For the text-containing cell, return its midpoint in [X, Y] coordinate format. 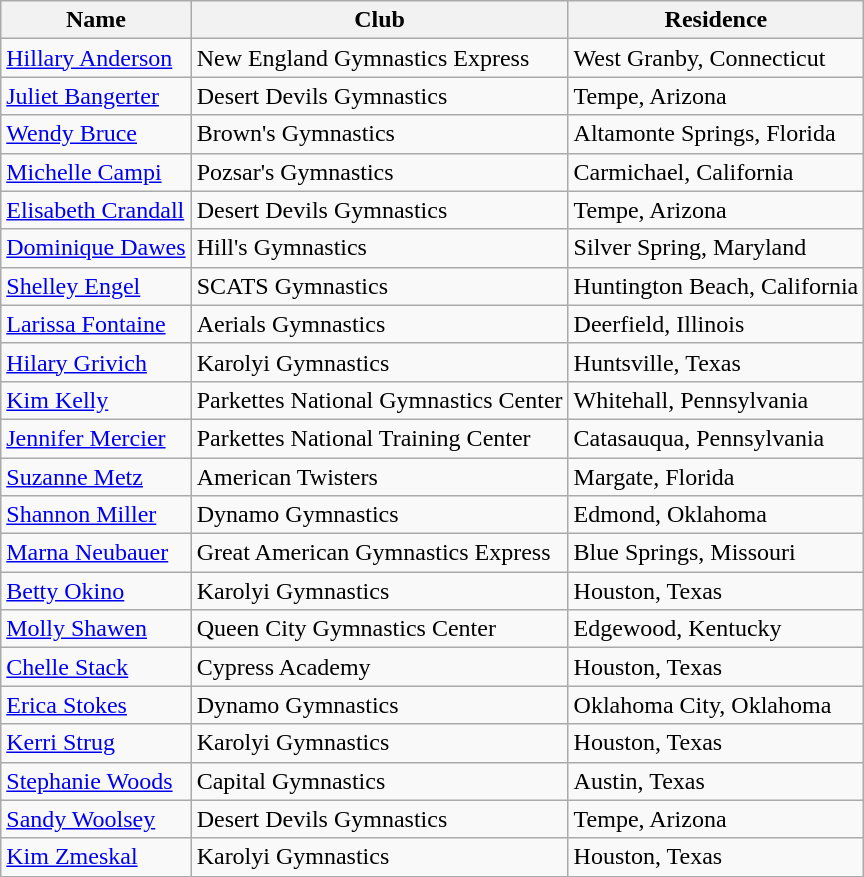
Catasauqua, Pennsylvania [716, 438]
Dominique Dawes [96, 248]
Edmond, Oklahoma [716, 515]
Name [96, 20]
Huntsville, Texas [716, 362]
Kerri Strug [96, 743]
Chelle Stack [96, 667]
Hillary Anderson [96, 58]
Sandy Woolsey [96, 819]
Michelle Campi [96, 172]
Margate, Florida [716, 477]
Huntington Beach, California [716, 286]
Molly Shawen [96, 629]
Larissa Fontaine [96, 324]
Pozsar's Gymnastics [380, 172]
Edgewood, Kentucky [716, 629]
Oklahoma City, Oklahoma [716, 705]
Cypress Academy [380, 667]
Erica Stokes [96, 705]
Shannon Miller [96, 515]
Shelley Engel [96, 286]
Carmichael, California [716, 172]
Juliet Bangerter [96, 96]
Wendy Bruce [96, 134]
Brown's Gymnastics [380, 134]
Altamonte Springs, Florida [716, 134]
New England Gymnastics Express [380, 58]
American Twisters [380, 477]
Stephanie Woods [96, 781]
Betty Okino [96, 591]
Kim Zmeskal [96, 857]
SCATS Gymnastics [380, 286]
Great American Gymnastics Express [380, 553]
Suzanne Metz [96, 477]
Club [380, 20]
Blue Springs, Missouri [716, 553]
Aerials Gymnastics [380, 324]
Hill's Gymnastics [380, 248]
Hilary Grivich [96, 362]
Jennifer Mercier [96, 438]
Elisabeth Crandall [96, 210]
Queen City Gymnastics Center [380, 629]
Marna Neubauer [96, 553]
Austin, Texas [716, 781]
Capital Gymnastics [380, 781]
Silver Spring, Maryland [716, 248]
Residence [716, 20]
Parkettes National Gymnastics Center [380, 400]
Deerfield, Illinois [716, 324]
Whitehall, Pennsylvania [716, 400]
Parkettes National Training Center [380, 438]
Kim Kelly [96, 400]
West Granby, Connecticut [716, 58]
